Search for the cell housing the specified text and yield its (x, y) center coordinate. 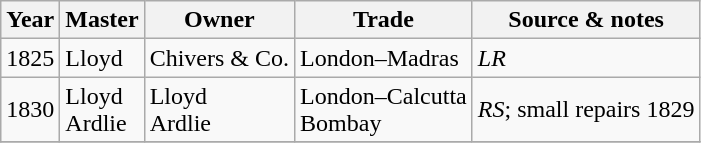
London–CalcuttaBombay (384, 110)
Owner (219, 20)
London–Madras (384, 58)
Source & notes (586, 20)
LR (586, 58)
1830 (30, 110)
Chivers & Co. (219, 58)
1825 (30, 58)
RS; small repairs 1829 (586, 110)
Year (30, 20)
Lloyd (102, 58)
Trade (384, 20)
Master (102, 20)
